Scan for the cell matching the given text and deliver its [X, Y] coordinate at center. 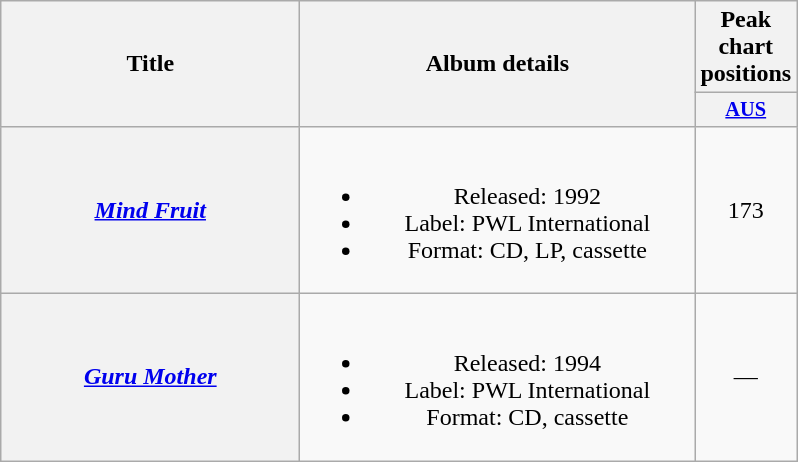
Mind Fruit [150, 210]
Peak chartpositions [746, 47]
— [746, 378]
Title [150, 64]
AUS [746, 110]
Guru Mother [150, 378]
Album details [498, 64]
Released: 1994Label: PWL InternationalFormat: CD, cassette [498, 378]
173 [746, 210]
Released: 1992Label: PWL InternationalFormat: CD, LP, cassette [498, 210]
